Provide the [X, Y] coordinate of the cell's center where the given text is located.  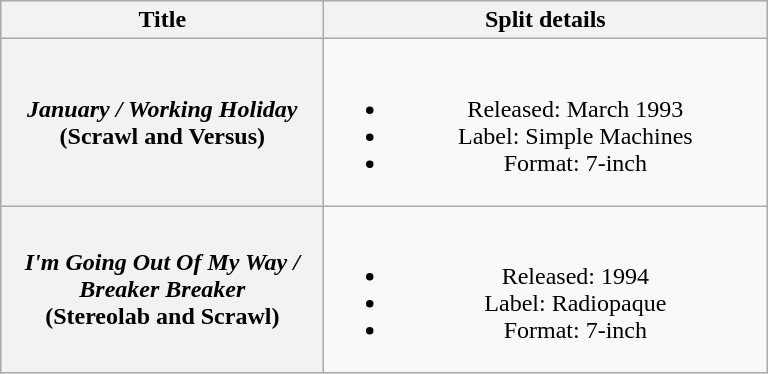
Released: 1994Label: RadiopaqueFormat: 7-inch [546, 290]
Released: March 1993Label: Simple MachinesFormat: 7-inch [546, 122]
Title [162, 20]
I'm Going Out Of My Way / Breaker Breaker(Stereolab and Scrawl) [162, 290]
Split details [546, 20]
January / Working Holiday(Scrawl and Versus) [162, 122]
